Detect which cell encompasses the target text, then output its (X, Y) center coordinate. 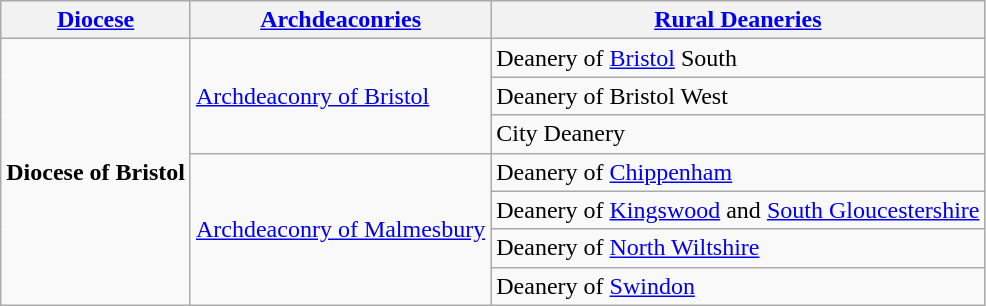
Deanery of Bristol South (738, 58)
Deanery of Chippenham (738, 172)
Diocese of Bristol (96, 172)
Archdeaconry of Malmesbury (340, 229)
Diocese (96, 20)
Deanery of Bristol West (738, 96)
Rural Deaneries (738, 20)
Archdeaconries (340, 20)
Archdeaconry of Bristol (340, 96)
Deanery of Kingswood and South Gloucestershire (738, 210)
City Deanery (738, 134)
Deanery of Swindon (738, 286)
Deanery of North Wiltshire (738, 248)
